From the cell containing the given text, extract its center point as (X, Y) coordinate. 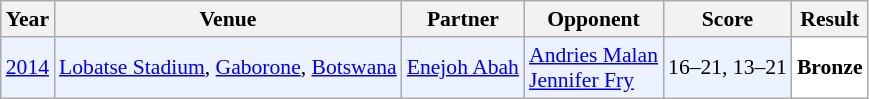
Opponent (594, 19)
2014 (28, 68)
Venue (228, 19)
Partner (463, 19)
Result (830, 19)
Score (728, 19)
16–21, 13–21 (728, 68)
Bronze (830, 68)
Year (28, 19)
Enejoh Abah (463, 68)
Andries Malan Jennifer Fry (594, 68)
Lobatse Stadium, Gaborone, Botswana (228, 68)
